Determine the (X, Y) coordinate at the center of the cell enclosing the given text.  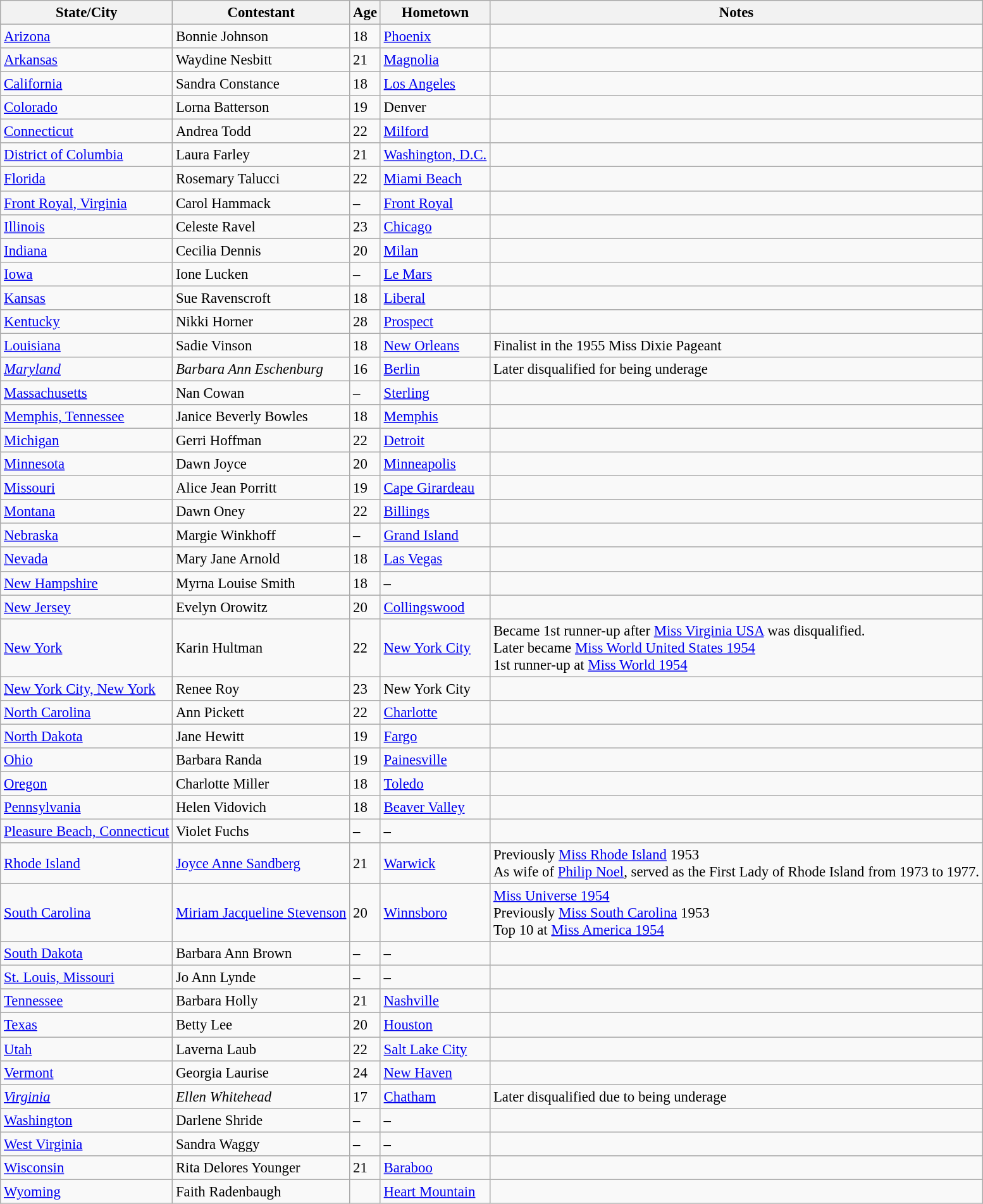
Nevada (87, 560)
16 (366, 369)
Previously Miss Rhode Island 1953As wife of Philip Noel, served as the First Lady of Rhode Island from 1973 to 1977. (736, 864)
Pennsylvania (87, 808)
New Haven (435, 1072)
Florida (87, 179)
Connecticut (87, 132)
Barbara Ann Eschenburg (261, 369)
Memphis, Tennessee (87, 417)
Collingswood (435, 607)
Jo Ann Lynde (261, 978)
Rosemary Talucci (261, 179)
New York (87, 648)
Kentucky (87, 322)
Jane Hewitt (261, 736)
Milan (435, 250)
Nan Cowan (261, 393)
Lorna Batterson (261, 107)
Denver (435, 107)
Heart Mountain (435, 1191)
17 (366, 1096)
California (87, 84)
Evelyn Orowitz (261, 607)
Margie Winkhoff (261, 536)
Colorado (87, 107)
New Jersey (87, 607)
South Carolina (87, 913)
Carol Hammack (261, 203)
Violet Fuchs (261, 832)
Salt Lake City (435, 1049)
Pleasure Beach, Connecticut (87, 832)
Utah (87, 1049)
Andrea Todd (261, 132)
Beaver Valley (435, 808)
Barbara Ann Brown (261, 954)
Front Royal, Virginia (87, 203)
Miriam Jacqueline Stevenson (261, 913)
Dawn Oney (261, 512)
Prospect (435, 322)
Louisiana (87, 345)
Joyce Anne Sandberg (261, 864)
24 (366, 1072)
Miss Universe 1954Previously Miss South Carolina 1953Top 10 at Miss America 1954 (736, 913)
Detroit (435, 441)
Rhode Island (87, 864)
Le Mars (435, 274)
Dawn Joyce (261, 464)
Indiana (87, 250)
Became 1st runner-up after Miss Virginia USA was disqualified.Later became Miss World United States 19541st runner-up at Miss World 1954 (736, 648)
Miami Beach (435, 179)
Minnesota (87, 464)
Karin Hultman (261, 648)
Notes (736, 13)
Contestant (261, 13)
Warwick (435, 864)
Mary Jane Arnold (261, 560)
Texas (87, 1025)
Barbara Holly (261, 1001)
Phoenix (435, 37)
Painesville (435, 760)
Memphis (435, 417)
West Virginia (87, 1144)
Ohio (87, 760)
Renee Roy (261, 689)
Chicago (435, 226)
Billings (435, 512)
Faith Radenbaugh (261, 1191)
Sue Ravenscroft (261, 298)
Liberal (435, 298)
Washington, D.C. (435, 155)
Ione Lucken (261, 274)
New Orleans (435, 345)
Ann Pickett (261, 713)
Nebraska (87, 536)
Las Vegas (435, 560)
Minneapolis (435, 464)
North Dakota (87, 736)
Betty Lee (261, 1025)
Bonnie Johnson (261, 37)
Ellen Whitehead (261, 1096)
Tennessee (87, 1001)
Wyoming (87, 1191)
Kansas (87, 298)
Georgia Laurise (261, 1072)
Milford (435, 132)
Chatham (435, 1096)
District of Columbia (87, 155)
Oregon (87, 783)
Laura Farley (261, 155)
Nikki Horner (261, 322)
Finalist in the 1955 Miss Dixie Pageant (736, 345)
Missouri (87, 488)
Rita Delores Younger (261, 1168)
North Carolina (87, 713)
Darlene Shride (261, 1120)
Arkansas (87, 60)
Michigan (87, 441)
New York City, New York (87, 689)
Montana (87, 512)
Winnsboro (435, 913)
Age (366, 13)
Myrna Louise Smith (261, 583)
Berlin (435, 369)
28 (366, 322)
Maryland (87, 369)
Illinois (87, 226)
Sandra Constance (261, 84)
Iowa (87, 274)
Later disqualified for being underage (736, 369)
Arizona (87, 37)
South Dakota (87, 954)
Baraboo (435, 1168)
Charlotte (435, 713)
Vermont (87, 1072)
Gerri Hoffman (261, 441)
Toledo (435, 783)
Grand Island (435, 536)
Helen Vidovich (261, 808)
Front Royal (435, 203)
Wisconsin (87, 1168)
Charlotte Miller (261, 783)
Waydine Nesbitt (261, 60)
Sadie Vinson (261, 345)
Massachusetts (87, 393)
Houston (435, 1025)
Cape Girardeau (435, 488)
Washington (87, 1120)
Laverna Laub (261, 1049)
Los Angeles (435, 84)
New Hampshire (87, 583)
Sterling (435, 393)
Fargo (435, 736)
Virginia (87, 1096)
St. Louis, Missouri (87, 978)
Alice Jean Porritt (261, 488)
Sandra Waggy (261, 1144)
Nashville (435, 1001)
State/City (87, 13)
Janice Beverly Bowles (261, 417)
Magnolia (435, 60)
Hometown (435, 13)
Barbara Randa (261, 760)
Cecilia Dennis (261, 250)
Celeste Ravel (261, 226)
Later disqualified due to being underage (736, 1096)
